Return (X, Y) of the center of cell containing provided text 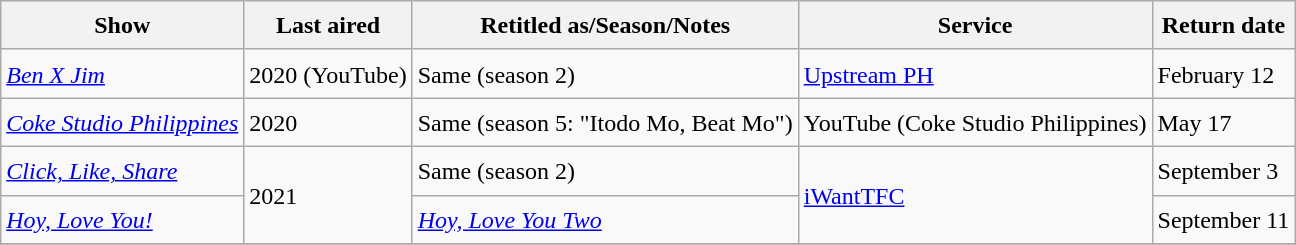
Last aired (328, 26)
Hoy, Love You! (122, 220)
May 17 (1224, 122)
Hoy, Love You Two (605, 220)
Return date (1224, 26)
Click, Like, Share (122, 170)
2021 (328, 194)
YouTube (Coke Studio Philippines) (975, 122)
Service (975, 26)
February 12 (1224, 74)
2020 (328, 122)
Same (season 5: "Itodo Mo, Beat Mo") (605, 122)
September 3 (1224, 170)
Coke Studio Philippines (122, 122)
iWantTFC (975, 194)
Ben X Jim (122, 74)
Upstream PH (975, 74)
September 11 (1224, 220)
Show (122, 26)
2020 (YouTube) (328, 74)
Retitled as/Season/Notes (605, 26)
